Capture the cell that displays the provided text and extract its (x, y) central coordinate. 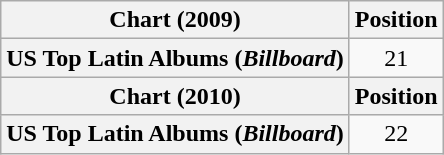
Chart (2009) (176, 20)
22 (396, 134)
21 (396, 58)
Chart (2010) (176, 96)
